Determine the (X, Y) coordinate at the center of the cell enclosing the given text.  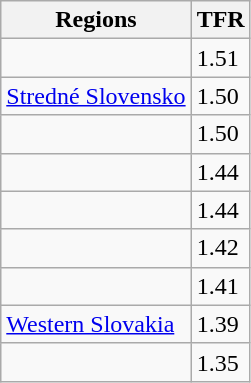
1.51 (220, 58)
1.35 (220, 362)
Regions (96, 20)
TFR (220, 20)
1.41 (220, 286)
Stredné Slovensko (96, 96)
1.42 (220, 248)
1.39 (220, 324)
Western Slovakia (96, 324)
